Return the [x, y] coordinate for the center point of the cell that contains the specified text.  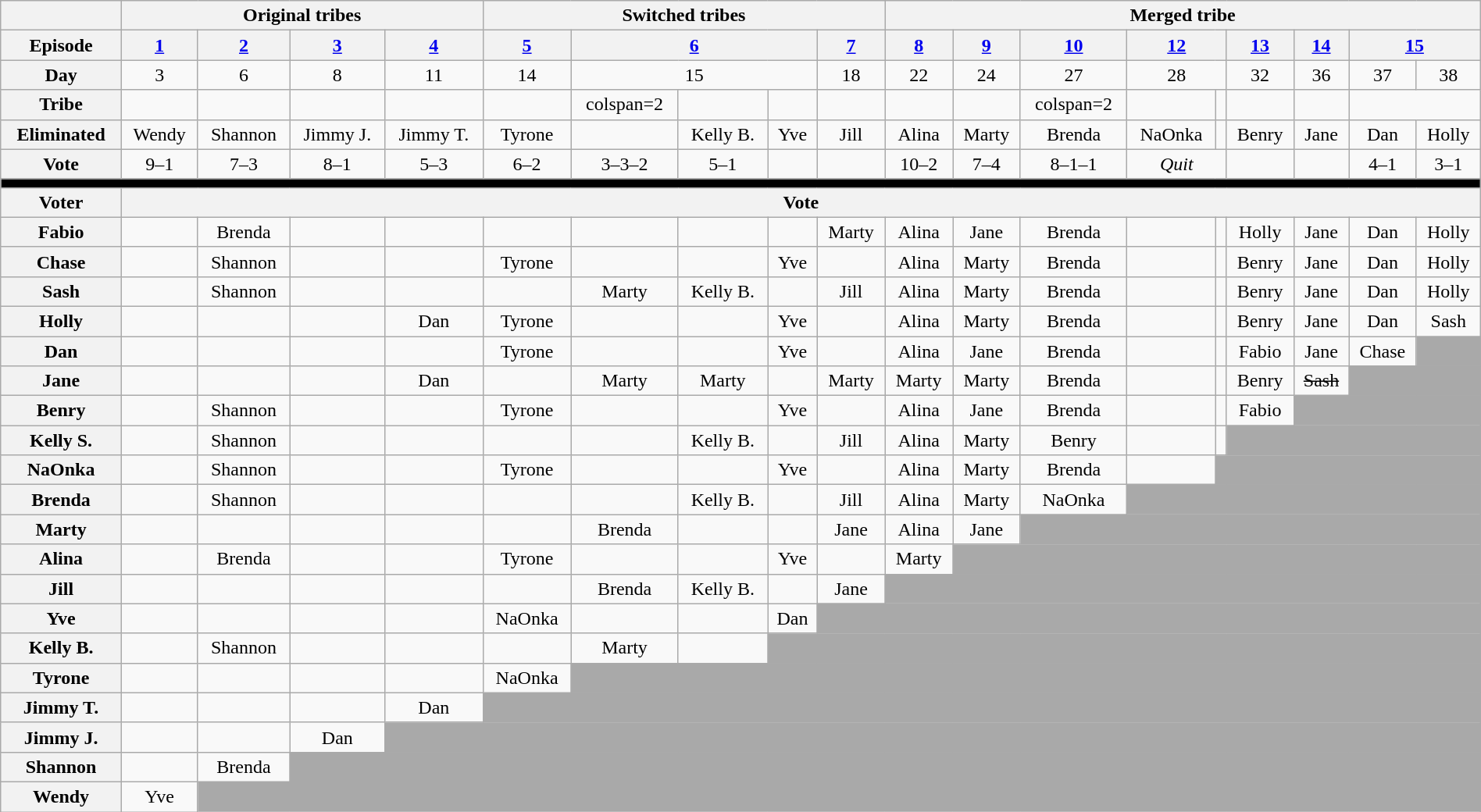
7 [851, 45]
37 [1383, 75]
11 [434, 75]
9 [987, 45]
Day [61, 75]
7–3 [244, 164]
Episode [61, 45]
8–1–1 [1073, 164]
9–1 [159, 164]
3–3–2 [625, 164]
Tribe [61, 105]
1 [159, 45]
Switched tribes [684, 16]
18 [851, 75]
5–3 [434, 164]
6–2 [526, 164]
Original tribes [302, 16]
4 [434, 45]
12 [1176, 45]
7–4 [987, 164]
38 [1448, 75]
22 [919, 75]
Quit [1176, 164]
5–1 [723, 164]
3–1 [1448, 164]
28 [1176, 75]
36 [1321, 75]
2 [244, 45]
10–2 [919, 164]
8–1 [337, 164]
13 [1261, 45]
32 [1261, 75]
Voter [61, 202]
27 [1073, 75]
Kelly S. [61, 440]
4–1 [1383, 164]
Merged tribe [1183, 16]
10 [1073, 45]
24 [987, 75]
5 [526, 45]
Eliminated [61, 134]
